Detect which cell encompasses the target text, then output its [x, y] center coordinate. 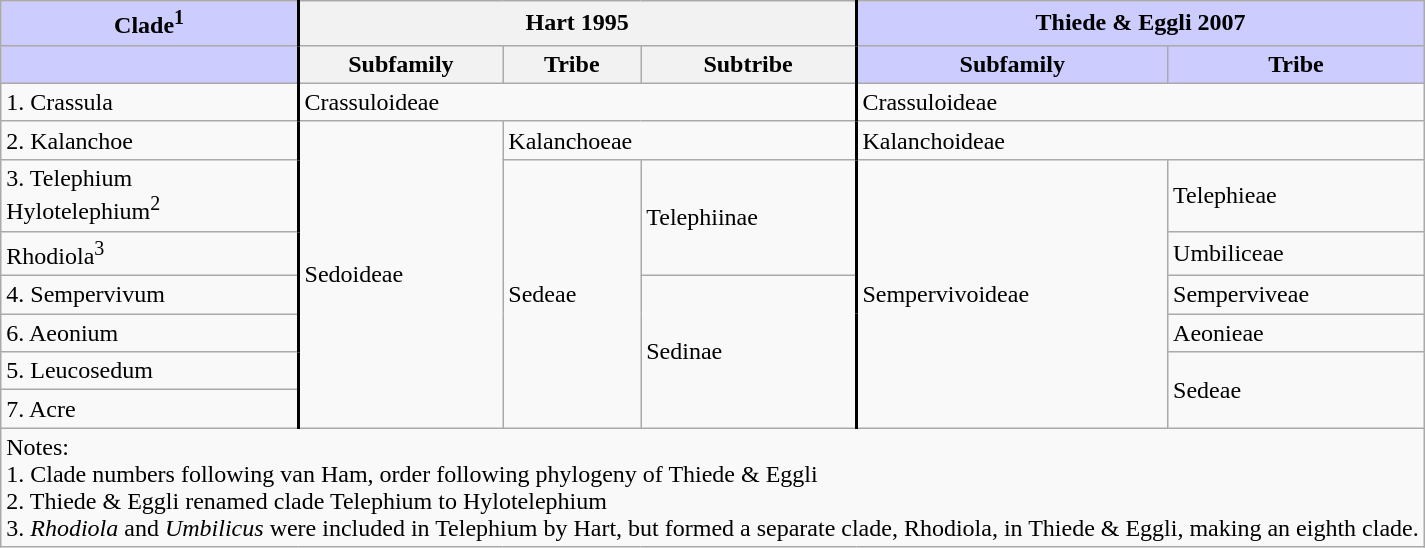
Sedinae [748, 352]
Sempervivoideae [1012, 293]
6. Aeonium [150, 333]
Telephieae [1296, 195]
Kalanchoeae [680, 140]
Subtribe [748, 64]
Semperviveae [1296, 295]
Thiede & Eggli 2007 [1140, 24]
1. Crassula [150, 102]
4. Sempervivum [150, 295]
Kalanchoideae [1140, 140]
7. Acre [150, 409]
Rhodiola3 [150, 254]
Umbiliceae [1296, 254]
5. Leucosedum [150, 371]
Clade1 [150, 24]
2. Kalanchoe [150, 140]
Hart 1995 [577, 24]
3. TelephiumHylotelephium2 [150, 195]
Aeonieae [1296, 333]
Telephiinae [748, 217]
Sedoideae [400, 274]
